Extract the (x, y) coordinate from the center of the cell holding the provided text.  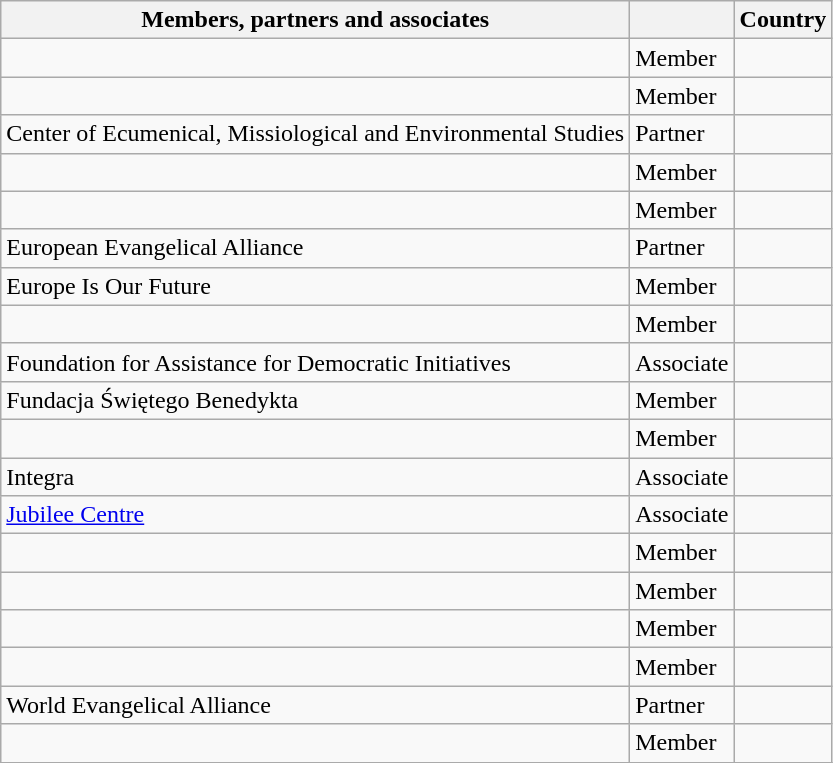
Jubilee Centre (316, 515)
Integra (316, 477)
Country (783, 20)
Foundation for Assistance for Democratic Initiatives (316, 362)
Members, partners and associates (316, 20)
Center of Ecumenical, Missiological and Environmental Studies (316, 134)
World Evangelical Alliance (316, 705)
European Evangelical Alliance (316, 248)
Europe Is Our Future (316, 286)
Fundacja Świętego Benedykta (316, 400)
